Search for the cell housing the specified text and yield its [X, Y] center coordinate. 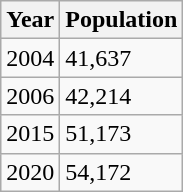
54,172 [122, 172]
2020 [30, 172]
2004 [30, 58]
41,637 [122, 58]
51,173 [122, 134]
2006 [30, 96]
2015 [30, 134]
Population [122, 20]
42,214 [122, 96]
Year [30, 20]
